For the text-containing cell, return its midpoint in [x, y] coordinate format. 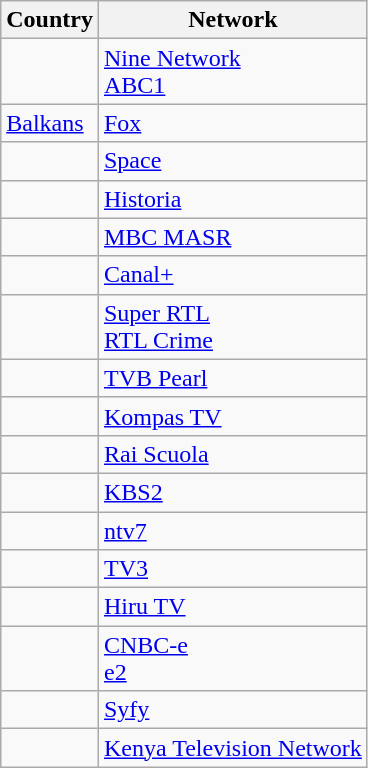
Kenya Television Network [232, 748]
KBS2 [232, 492]
TVB Pearl [232, 378]
CNBC-ee2 [232, 658]
Balkans [50, 123]
Super RTLRTL Crime [232, 326]
Country [50, 20]
Space [232, 161]
Historia [232, 199]
Hiru TV [232, 607]
MBC MASR [232, 237]
Kompas TV [232, 416]
Fox [232, 123]
Rai Scuola [232, 454]
Canal+ [232, 275]
TV3 [232, 569]
Syfy [232, 710]
Nine NetworkABC1 [232, 72]
Network [232, 20]
ntv7 [232, 531]
